Return the (x, y) coordinate for the center point of the cell that contains the specified text.  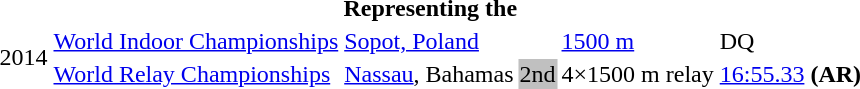
4×1500 m relay (638, 74)
1500 m (638, 41)
World Relay Championships (196, 74)
2nd (538, 74)
Nassau, Bahamas (429, 74)
World Indoor Championships (196, 41)
Sopot, Poland (429, 41)
